Return the [X, Y] coordinate for the center point of the cell that contains the specified text.  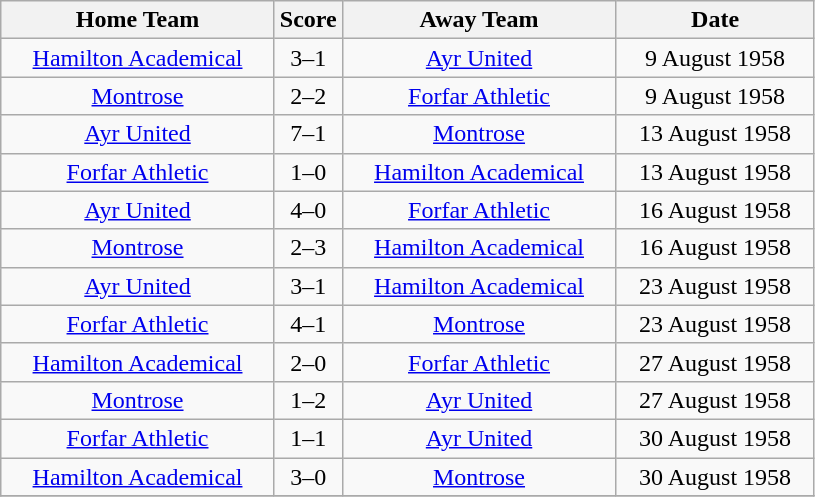
7–1 [308, 134]
Date [716, 20]
4–1 [308, 324]
Score [308, 20]
4–0 [308, 210]
2–2 [308, 96]
1–0 [308, 172]
2–3 [308, 248]
2–0 [308, 362]
Home Team [138, 20]
Away Team [479, 20]
1–2 [308, 400]
3–0 [308, 477]
1–1 [308, 438]
